Return the (X, Y) coordinate for the center point of the cell that contains the specified text.  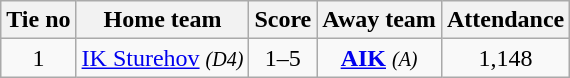
Score (283, 20)
1,148 (505, 58)
IK Sturehov (D4) (162, 58)
1 (38, 58)
Tie no (38, 20)
AIK (A) (380, 58)
Away team (380, 20)
Attendance (505, 20)
1–5 (283, 58)
Home team (162, 20)
